Find where the given text appears and provide that cell's center as [X, Y] coordinate. 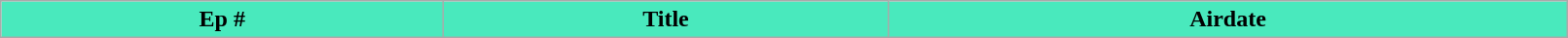
Ep # [222, 19]
Title [666, 19]
Airdate [1228, 19]
